Determine the (X, Y) coordinate at the center of the cell enclosing the given text.  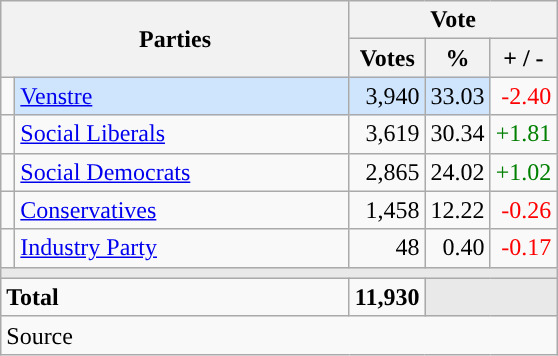
3,940 (387, 96)
3,619 (387, 134)
2,865 (387, 172)
Parties (176, 39)
% (458, 58)
-0.17 (524, 248)
11,930 (387, 297)
Source (279, 335)
-2.40 (524, 96)
48 (387, 248)
Conservatives (182, 210)
+1.81 (524, 134)
Vote (452, 20)
Total (176, 297)
12.22 (458, 210)
Social Liberals (182, 134)
+1.02 (524, 172)
-0.26 (524, 210)
Votes (387, 58)
33.03 (458, 96)
24.02 (458, 172)
+ / - (524, 58)
Industry Party (182, 248)
Venstre (182, 96)
0.40 (458, 248)
30.34 (458, 134)
1,458 (387, 210)
Social Democrats (182, 172)
